Locate the cell with the specified text and output its (X, Y) center coordinate. 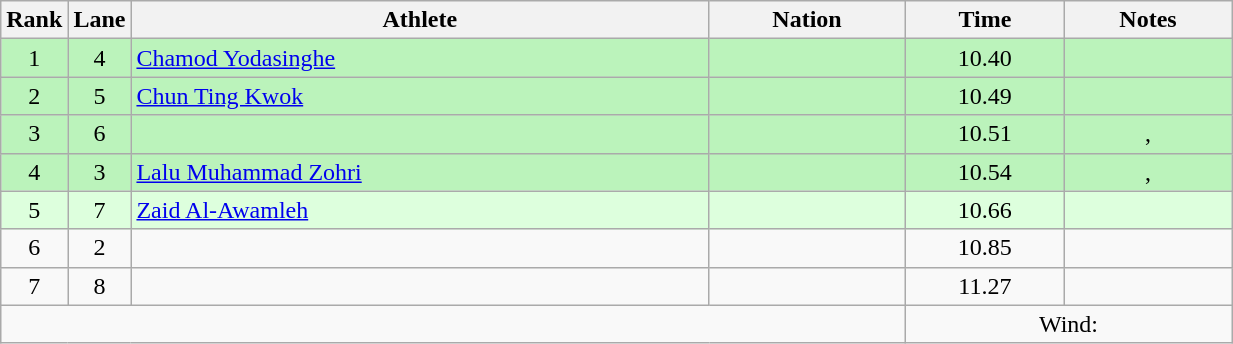
8 (100, 286)
Lane (100, 20)
Notes (1148, 20)
Athlete (420, 20)
1 (34, 58)
10.66 (984, 210)
Chun Ting Kwok (420, 96)
10.49 (984, 96)
Nation (808, 20)
11.27 (984, 286)
Chamod Yodasinghe (420, 58)
Time (984, 20)
Lalu Muhammad Zohri (420, 172)
Zaid Al-Awamleh (420, 210)
10.85 (984, 248)
Wind: (1068, 324)
10.51 (984, 134)
10.40 (984, 58)
10.54 (984, 172)
Rank (34, 20)
